Capture the cell that displays the provided text and extract its (x, y) central coordinate. 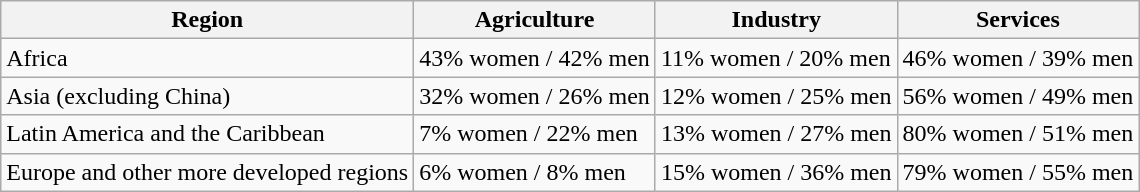
79% women / 55% men (1018, 172)
11% women / 20% men (776, 58)
Services (1018, 20)
Europe and other more developed regions (208, 172)
46% women / 39% men (1018, 58)
13% women / 27% men (776, 134)
32% women / 26% men (535, 96)
Region (208, 20)
80% women / 51% men (1018, 134)
12% women / 25% men (776, 96)
7% women / 22% men (535, 134)
15% women / 36% men (776, 172)
Agriculture (535, 20)
6% women / 8% men (535, 172)
Asia (excluding China) (208, 96)
56% women / 49% men (1018, 96)
Africa (208, 58)
43% women / 42% men (535, 58)
Latin America and the Caribbean (208, 134)
Industry (776, 20)
